Find where the given text appears and provide that cell's center as [X, Y] coordinate. 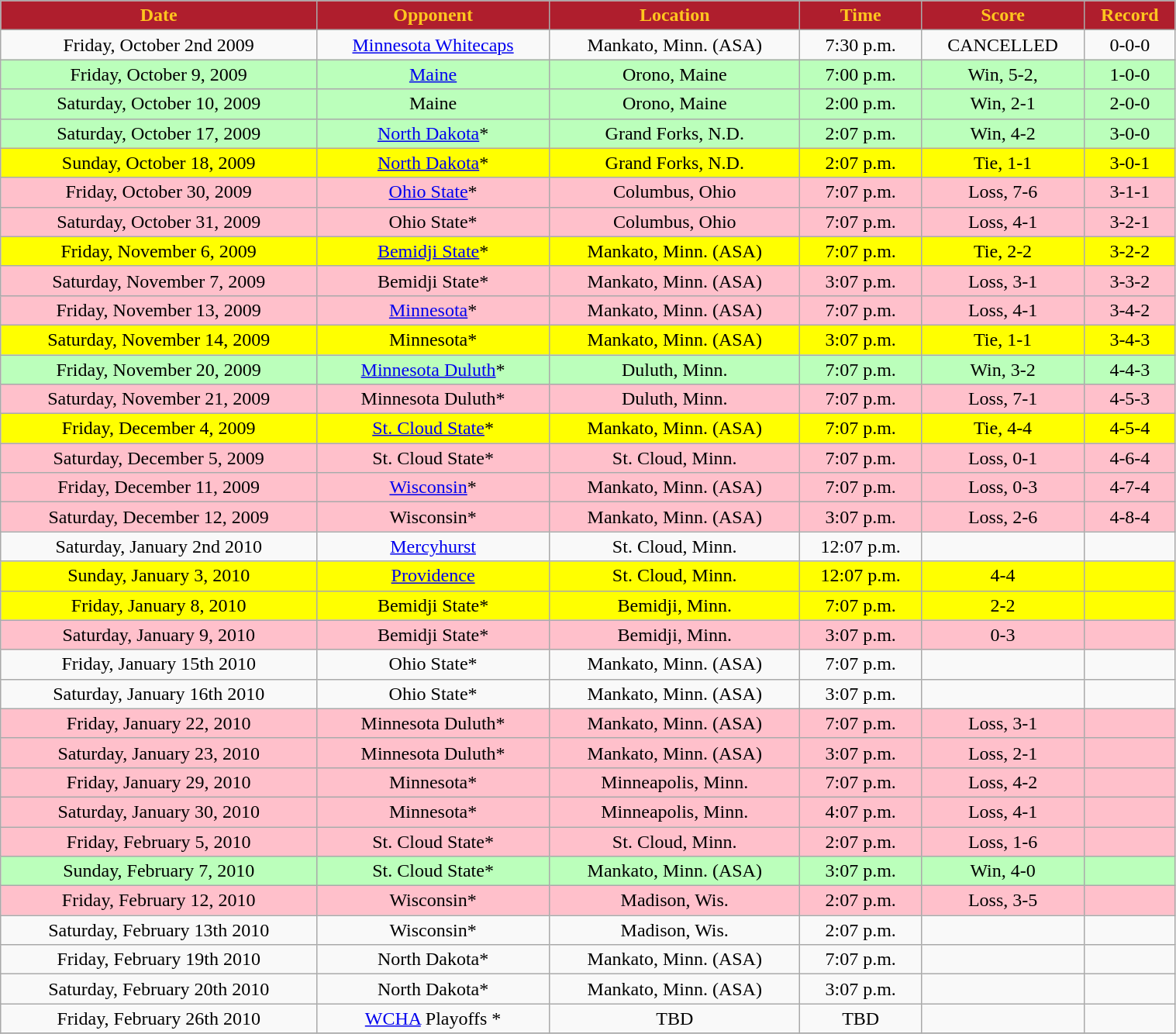
Saturday, October 10, 2009 [159, 104]
Loss, 7-1 [1002, 399]
1-0-0 [1130, 74]
Saturday, December 5, 2009 [159, 458]
Friday, January 29, 2010 [159, 782]
Friday, October 2nd 2009 [159, 45]
Date [159, 16]
Friday, January 22, 2010 [159, 723]
Friday, November 13, 2009 [159, 310]
Saturday, January 2nd 2010 [159, 546]
Mercyhurst [433, 546]
Score [1002, 16]
Loss, 7-6 [1002, 192]
Friday, February 19th 2010 [159, 960]
Saturday, January 23, 2010 [159, 753]
4-5-3 [1130, 399]
Saturday, January 9, 2010 [159, 635]
3-0-1 [1130, 163]
Friday, February 26th 2010 [159, 1018]
Saturday, January 30, 2010 [159, 812]
3-2-2 [1130, 251]
4:07 p.m. [860, 812]
7:00 p.m. [860, 74]
4-4-3 [1130, 370]
Friday, February 5, 2010 [159, 841]
3-4-3 [1130, 339]
Saturday, November 21, 2009 [159, 399]
4-7-4 [1130, 488]
0-0-0 [1130, 45]
Loss, 2-6 [1002, 517]
Tie, 4-4 [1002, 429]
2-2 [1002, 605]
Saturday, December 12, 2009 [159, 517]
Loss, 3-5 [1002, 901]
Time [860, 16]
Loss, 0-3 [1002, 488]
Sunday, January 3, 2010 [159, 576]
4-5-4 [1130, 429]
4-4 [1002, 576]
Win, 5-2, [1002, 74]
Saturday, November 7, 2009 [159, 281]
Friday, November 20, 2009 [159, 370]
Loss, 1-6 [1002, 841]
Sunday, October 18, 2009 [159, 163]
Friday, December 11, 2009 [159, 488]
2:00 p.m. [860, 104]
CANCELLED [1002, 45]
Saturday, February 13th 2010 [159, 930]
Saturday, February 20th 2010 [159, 989]
Win, 4-2 [1002, 133]
Friday, October 30, 2009 [159, 192]
0-3 [1002, 635]
Friday, December 4, 2009 [159, 429]
Loss, 2-1 [1002, 753]
Win, 3-2 [1002, 370]
Tie, 2-2 [1002, 251]
Friday, January 8, 2010 [159, 605]
Friday, October 9, 2009 [159, 74]
3-0-0 [1130, 133]
7:30 p.m. [860, 45]
3-3-2 [1130, 281]
4-6-4 [1130, 458]
3-2-1 [1130, 222]
Win, 4-0 [1002, 871]
WCHA Playoffs * [433, 1018]
Providence [433, 576]
2-0-0 [1130, 104]
4-8-4 [1130, 517]
Win, 2-1 [1002, 104]
Sunday, February 7, 2010 [159, 871]
Opponent [433, 16]
Record [1130, 16]
Saturday, October 31, 2009 [159, 222]
Minnesota Whitecaps [433, 45]
Friday, February 12, 2010 [159, 901]
3-1-1 [1130, 192]
Saturday, October 17, 2009 [159, 133]
Friday, January 15th 2010 [159, 664]
Friday, November 6, 2009 [159, 251]
Loss, 0-1 [1002, 458]
3-4-2 [1130, 310]
Saturday, November 14, 2009 [159, 339]
Saturday, January 16th 2010 [159, 694]
Location [674, 16]
Loss, 4-2 [1002, 782]
